For the text-containing cell, return its midpoint in (x, y) coordinate format. 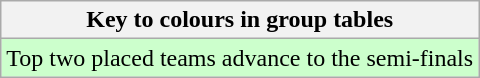
Top two placed teams advance to the semi-finals (240, 58)
Key to colours in group tables (240, 20)
